From the cell containing the given text, extract its center point as [X, Y] coordinate. 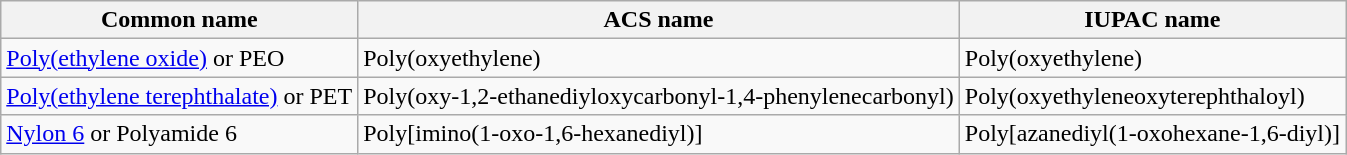
IUPAC name [1152, 20]
Poly(oxyethyleneoxyterephthaloyl) [1152, 96]
Poly(oxy-1,2-ethanediyloxycarbonyl-1,4-phenylenecarbonyl) [659, 96]
Common name [180, 20]
ACS name [659, 20]
Poly(ethylene oxide) or PEO [180, 58]
Poly[imino(1-oxo-1,6-hexanediyl)] [659, 134]
Nylon 6 or Polyamide 6 [180, 134]
Poly(ethylene terephthalate) or PET [180, 96]
Poly[azanediyl(1-oxohexane-1,6-diyl)] [1152, 134]
